Capture the cell that displays the provided text and extract its (x, y) central coordinate. 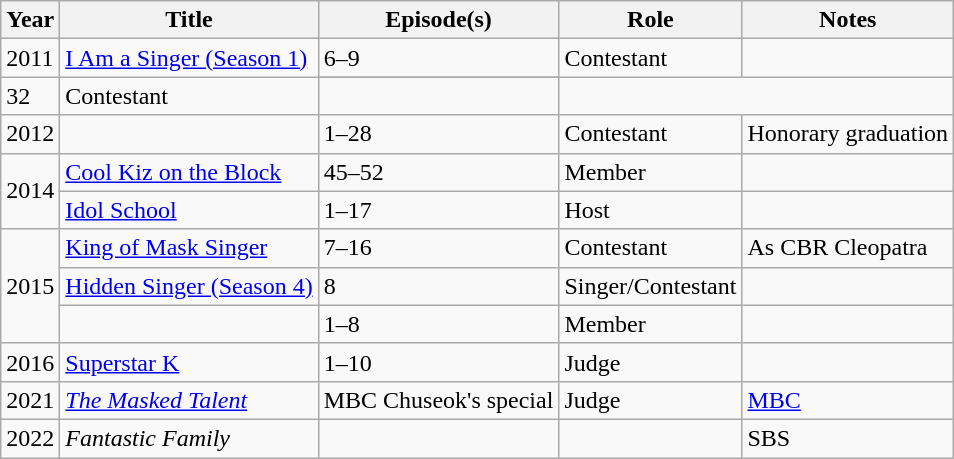
1–10 (438, 362)
1–28 (438, 134)
King of Mask Singer (189, 248)
I Am a Singer (Season 1) (189, 58)
2021 (30, 400)
MBC Chuseok's special (438, 400)
2014 (30, 191)
Cool Kiz on the Block (189, 172)
2012 (30, 134)
8 (438, 286)
2016 (30, 362)
1–8 (438, 324)
Honorary graduation (848, 134)
Superstar K (189, 362)
32 (30, 96)
Title (189, 20)
7–16 (438, 248)
The Masked Talent (189, 400)
2011 (30, 58)
Singer/Contestant (650, 286)
As CBR Cleopatra (848, 248)
45–52 (438, 172)
1–17 (438, 210)
Year (30, 20)
2022 (30, 438)
Notes (848, 20)
Idol School (189, 210)
Hidden Singer (Season 4) (189, 286)
Fantastic Family (189, 438)
Host (650, 210)
6–9 (438, 58)
Episode(s) (438, 20)
SBS (848, 438)
2015 (30, 286)
Role (650, 20)
MBC (848, 400)
